Provide the (X, Y) coordinate of the cell's center where the given text is located.  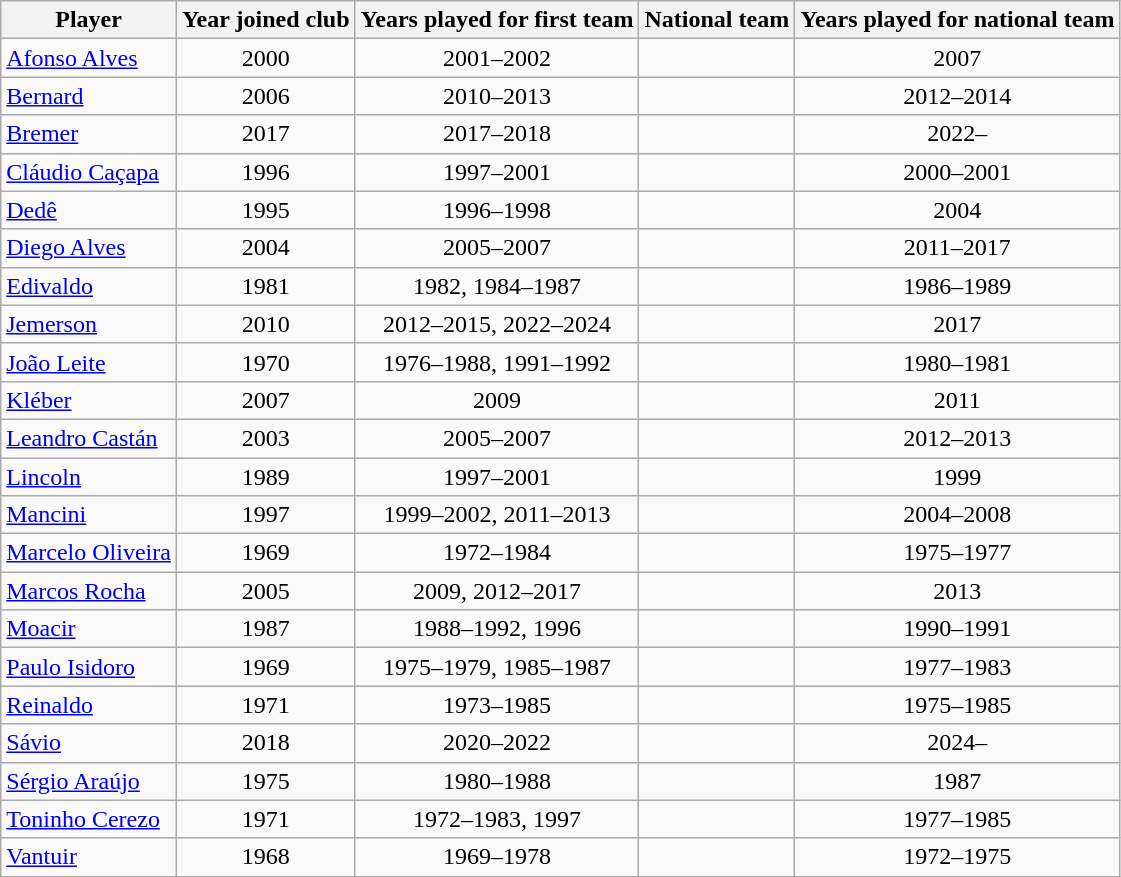
Afonso Alves (89, 58)
1982, 1984–1987 (497, 286)
Player (89, 20)
Lincoln (89, 477)
2012–2013 (958, 438)
Mancini (89, 515)
1975–1977 (958, 553)
1977–1985 (958, 819)
Kléber (89, 400)
1999 (958, 477)
2012–2015, 2022–2024 (497, 324)
1968 (266, 857)
2005 (266, 591)
Diego Alves (89, 248)
Toninho Cerezo (89, 819)
1990–1991 (958, 629)
1988–1992, 1996 (497, 629)
1969–1978 (497, 857)
Marcos Rocha (89, 591)
1996 (266, 172)
2022– (958, 134)
2024– (958, 743)
Years played for first team (497, 20)
2010–2013 (497, 96)
1972–1975 (958, 857)
2009 (497, 400)
Bremer (89, 134)
1996–1998 (497, 210)
1972–1984 (497, 553)
João Leite (89, 362)
Dedê (89, 210)
1973–1985 (497, 705)
2011–2017 (958, 248)
Paulo Isidoro (89, 667)
1970 (266, 362)
2011 (958, 400)
2012–2014 (958, 96)
Sérgio Araújo (89, 781)
Moacir (89, 629)
Years played for national team (958, 20)
2018 (266, 743)
Reinaldo (89, 705)
Jemerson (89, 324)
2000–2001 (958, 172)
1981 (266, 286)
1995 (266, 210)
2006 (266, 96)
2020–2022 (497, 743)
Leandro Castán (89, 438)
1977–1983 (958, 667)
2000 (266, 58)
1972–1983, 1997 (497, 819)
1975 (266, 781)
Marcelo Oliveira (89, 553)
1980–1988 (497, 781)
Year joined club (266, 20)
1999–2002, 2011–2013 (497, 515)
2017–2018 (497, 134)
2004–2008 (958, 515)
2010 (266, 324)
1975–1979, 1985–1987 (497, 667)
Cláudio Caçapa (89, 172)
2013 (958, 591)
Bernard (89, 96)
1986–1989 (958, 286)
2003 (266, 438)
2001–2002 (497, 58)
1975–1985 (958, 705)
Sávio (89, 743)
1997 (266, 515)
National team (717, 20)
Vantuir (89, 857)
1980–1981 (958, 362)
Edivaldo (89, 286)
1976–1988, 1991–1992 (497, 362)
1989 (266, 477)
2009, 2012–2017 (497, 591)
